From the cell containing the given text, extract its center point as (x, y) coordinate. 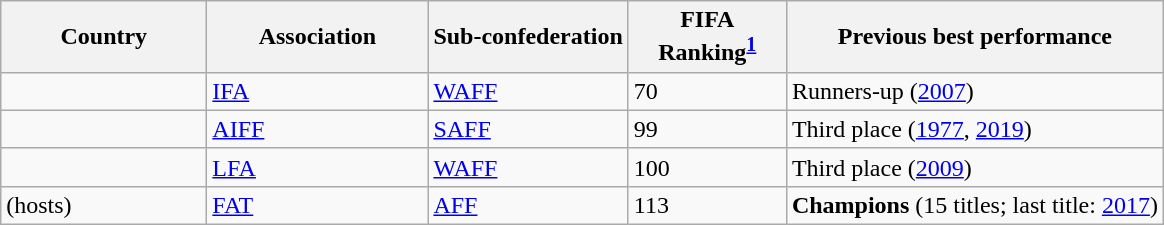
99 (707, 129)
FIFA Ranking1 (707, 37)
LFA (318, 167)
AFF (528, 205)
Third place (2009) (974, 167)
70 (707, 91)
Runners-up (2007) (974, 91)
SAFF (528, 129)
Country (104, 37)
Champions (15 titles; last title: 2017) (974, 205)
Sub-confederation (528, 37)
100 (707, 167)
(hosts) (104, 205)
Third place (1977, 2019) (974, 129)
113 (707, 205)
FAT (318, 205)
IFA (318, 91)
Previous best performance (974, 37)
AIFF (318, 129)
Association (318, 37)
